Find where the given text appears and provide that cell's center as [X, Y] coordinate. 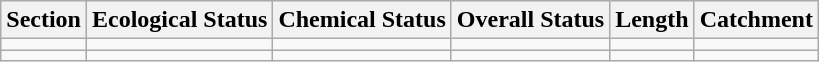
Section [44, 20]
Length [652, 20]
Overall Status [530, 20]
Chemical Status [362, 20]
Ecological Status [179, 20]
Catchment [756, 20]
